Determine the [X, Y] coordinate at the center of the cell enclosing the given text.  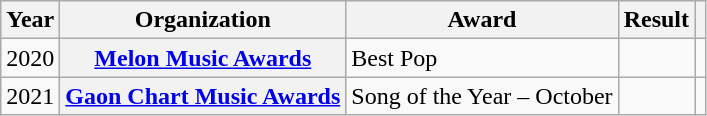
Gaon Chart Music Awards [203, 96]
Award [482, 20]
Melon Music Awards [203, 58]
Best Pop [482, 58]
Result [656, 20]
2020 [30, 58]
Year [30, 20]
Song of the Year – October [482, 96]
2021 [30, 96]
Organization [203, 20]
